Search for the cell housing the specified text and yield its (x, y) center coordinate. 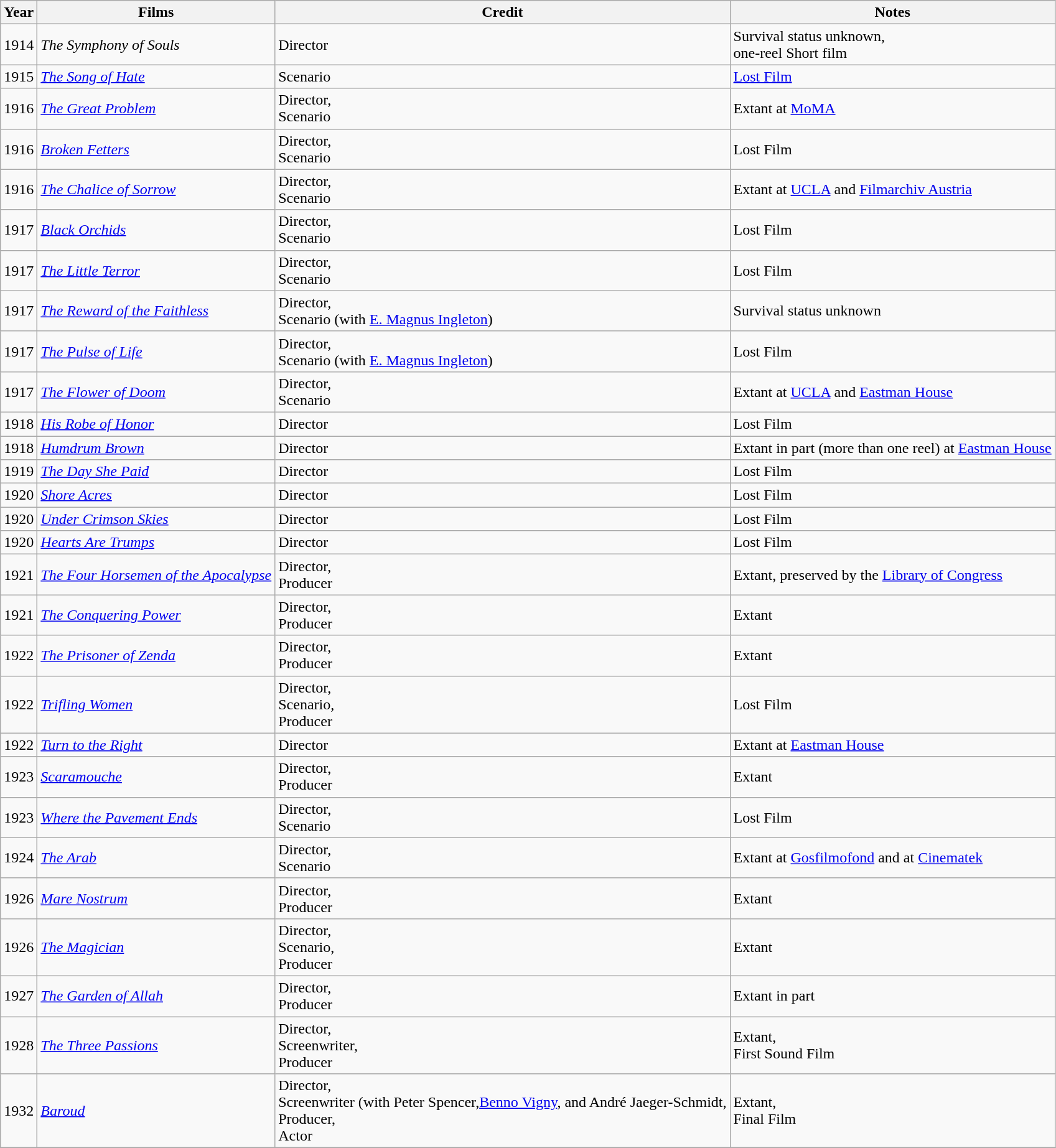
Credit (503, 12)
Extant,First Sound Film (892, 1045)
The Flower of Doom (156, 392)
The Three Passions (156, 1045)
1915 (19, 77)
The Great Problem (156, 108)
Survival status unknown (892, 311)
Survival status unknown,one-reel Short film (892, 45)
1928 (19, 1045)
Extant at MoMA (892, 108)
Extant,Final Film (892, 1111)
Extant at Gosfilmofond and at Cinematek (892, 857)
Shore Acres (156, 495)
The Song of Hate (156, 77)
1924 (19, 857)
The Pulse of Life (156, 351)
The Garden of Allah (156, 996)
Under Crimson Skies (156, 519)
The Chalice of Sorrow (156, 189)
The Conquering Power (156, 615)
The Arab (156, 857)
Extant in part (more than one reel) at Eastman House (892, 447)
Extant at UCLA and Eastman House (892, 392)
Extant at UCLA and Filmarchiv Austria (892, 189)
The Magician (156, 947)
The Reward of the Faithless (156, 311)
Hearts Are Trumps (156, 543)
Director,Screenwriter (with Peter Spencer,Benno Vigny, and André Jaeger-Schmidt,Producer,Actor (503, 1111)
Baroud (156, 1111)
The Symphony of Souls (156, 45)
1932 (19, 1111)
The Day She Paid (156, 472)
Extant at Eastman House (892, 745)
Year (19, 12)
Black Orchids (156, 230)
Director,Screenwriter,Producer (503, 1045)
Extant in part (892, 996)
The Four Horsemen of the Apocalypse (156, 575)
1927 (19, 996)
Turn to the Right (156, 745)
Mare Nostrum (156, 898)
1919 (19, 472)
Extant, preserved by the Library of Congress (892, 575)
Films (156, 12)
The Prisoner of Zenda (156, 656)
The Little Terror (156, 270)
Notes (892, 12)
His Robe of Honor (156, 424)
Scenario (503, 77)
1914 (19, 45)
Scaramouche (156, 777)
Trifling Women (156, 704)
Humdrum Brown (156, 447)
Where the Pavement Ends (156, 818)
Broken Fetters (156, 149)
